Return the (x, y) coordinate for the center point of the cell that contains the specified text.  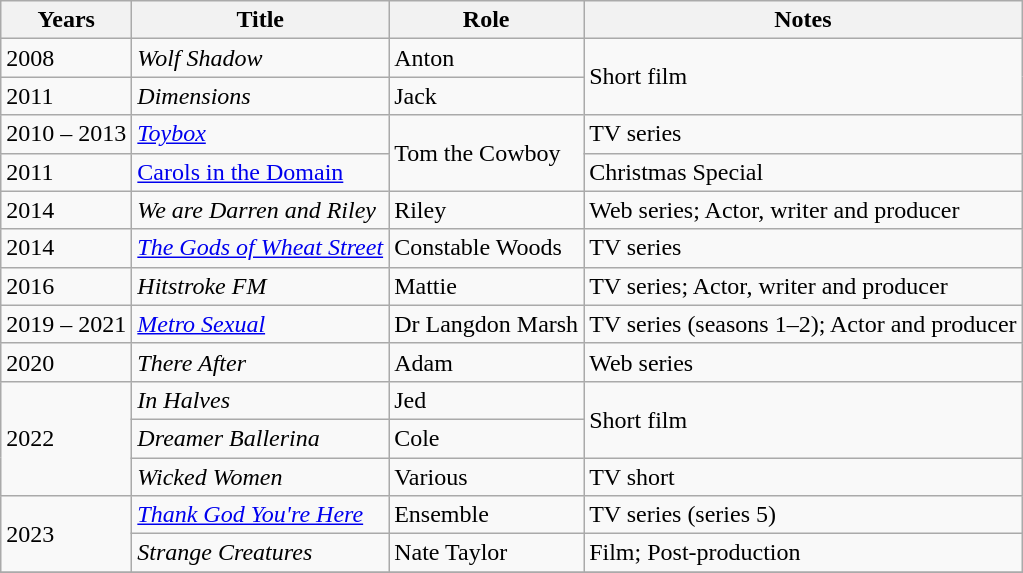
Carols in the Domain (260, 172)
Role (486, 20)
Constable Woods (486, 248)
Dr Langdon Marsh (486, 324)
Nate Taylor (486, 553)
The Gods of Wheat Street (260, 248)
TV short (804, 477)
There After (260, 362)
Metro Sexual (260, 324)
Mattie (486, 286)
2010 – 2013 (66, 134)
2016 (66, 286)
Dreamer Ballerina (260, 438)
Various (486, 477)
Christmas Special (804, 172)
Anton (486, 58)
Strange Creatures (260, 553)
Notes (804, 20)
2019 – 2021 (66, 324)
TV series; Actor, writer and producer (804, 286)
Jed (486, 400)
Adam (486, 362)
2020 (66, 362)
Ensemble (486, 515)
2008 (66, 58)
2023 (66, 534)
Thank God You're Here (260, 515)
Film; Post-production (804, 553)
Toybox (260, 134)
Riley (486, 210)
Wolf Shadow (260, 58)
Years (66, 20)
2022 (66, 438)
Wicked Women (260, 477)
We are Darren and Riley (260, 210)
TV series (series 5) (804, 515)
Hitstroke FM (260, 286)
Title (260, 20)
Web series (804, 362)
In Halves (260, 400)
Web series; Actor, writer and producer (804, 210)
Dimensions (260, 96)
Tom the Cowboy (486, 153)
Jack (486, 96)
TV series (seasons 1–2); Actor and producer (804, 324)
Cole (486, 438)
